Provide the (x, y) coordinate of the cell's center where the given text is located.  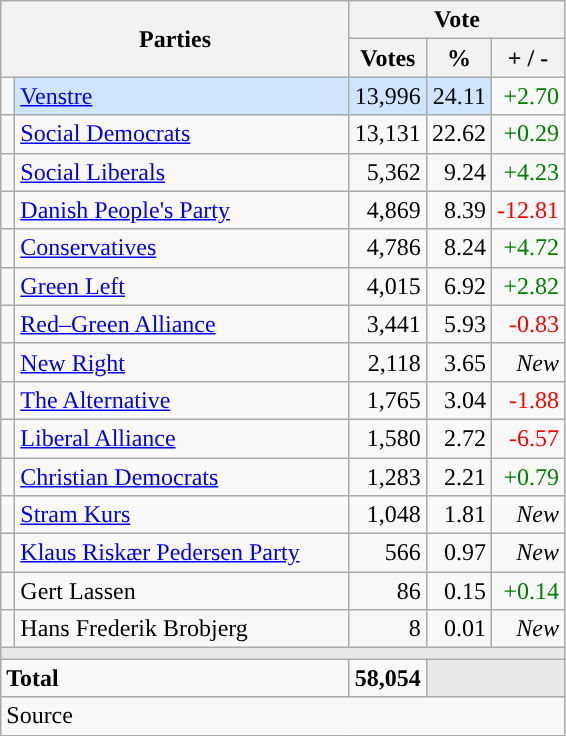
Klaus Riskær Pedersen Party (182, 553)
8.39 (458, 210)
Hans Frederik Brobjerg (182, 629)
Social Liberals (182, 172)
1,048 (388, 515)
3.04 (458, 400)
2.72 (458, 438)
0.15 (458, 591)
Total (176, 678)
-0.83 (528, 324)
+0.29 (528, 134)
Venstre (182, 96)
Gert Lassen (182, 591)
566 (388, 553)
Vote (456, 20)
Red–Green Alliance (182, 324)
58,054 (388, 678)
% (458, 58)
+4.72 (528, 248)
New Right (182, 362)
Source (283, 716)
6.92 (458, 286)
1.81 (458, 515)
13,996 (388, 96)
+0.14 (528, 591)
4,015 (388, 286)
1,283 (388, 477)
3,441 (388, 324)
24.11 (458, 96)
1,765 (388, 400)
0.01 (458, 629)
8.24 (458, 248)
-6.57 (528, 438)
4,786 (388, 248)
13,131 (388, 134)
+4.23 (528, 172)
Danish People's Party (182, 210)
-1.88 (528, 400)
5.93 (458, 324)
Stram Kurs (182, 515)
3.65 (458, 362)
86 (388, 591)
+2.82 (528, 286)
Liberal Alliance (182, 438)
8 (388, 629)
2,118 (388, 362)
5,362 (388, 172)
2.21 (458, 477)
-12.81 (528, 210)
0.97 (458, 553)
1,580 (388, 438)
9.24 (458, 172)
+2.70 (528, 96)
4,869 (388, 210)
Green Left (182, 286)
Social Democrats (182, 134)
The Alternative (182, 400)
Parties (176, 39)
Conservatives (182, 248)
+0.79 (528, 477)
22.62 (458, 134)
+ / - (528, 58)
Christian Democrats (182, 477)
Votes (388, 58)
